Return the [x, y] coordinate for the center point of the cell that contains the specified text.  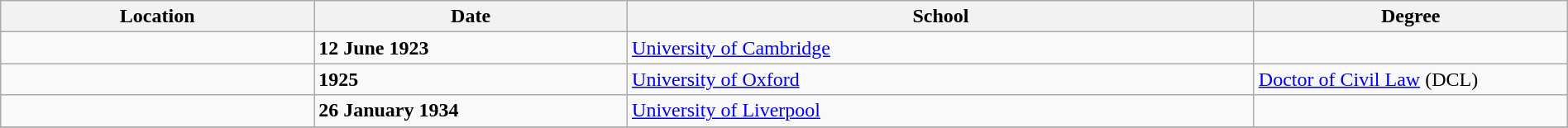
Location [157, 17]
Degree [1411, 17]
University of Liverpool [941, 111]
26 January 1934 [471, 111]
University of Oxford [941, 79]
Date [471, 17]
Doctor of Civil Law (DCL) [1411, 79]
12 June 1923 [471, 48]
School [941, 17]
1925 [471, 79]
University of Cambridge [941, 48]
